Return the [x, y] coordinate for the center point of the cell that contains the specified text.  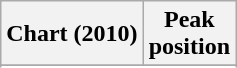
Peakposition [189, 34]
Chart (2010) [72, 34]
